Identify which cell holds the provided text, then report its [X, Y] central coordinate. 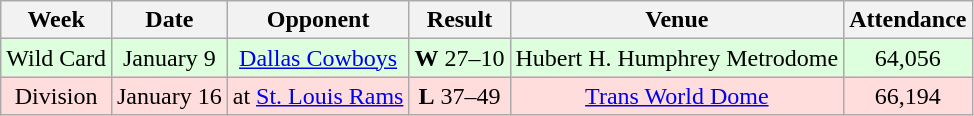
at St. Louis Rams [318, 96]
Opponent [318, 20]
Venue [677, 20]
Trans World Dome [677, 96]
64,056 [908, 58]
66,194 [908, 96]
Week [56, 20]
Attendance [908, 20]
Hubert H. Humphrey Metrodome [677, 58]
January 16 [169, 96]
Date [169, 20]
L 37–49 [460, 96]
January 9 [169, 58]
Wild Card [56, 58]
Dallas Cowboys [318, 58]
W 27–10 [460, 58]
Result [460, 20]
Division [56, 96]
